Locate the cell with the specified text and output its (x, y) center coordinate. 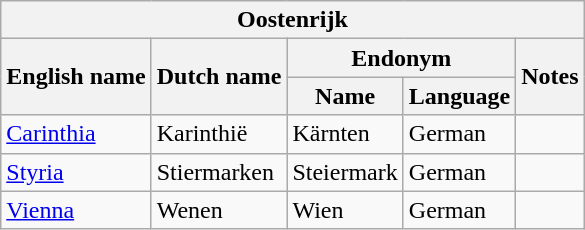
Name (345, 96)
Wien (345, 210)
Dutch name (219, 77)
Oostenrijk (292, 20)
Language (459, 96)
Stiermarken (219, 172)
Styria (76, 172)
Notes (550, 77)
Endonym (402, 58)
Vienna (76, 210)
Wenen (219, 210)
English name (76, 77)
Carinthia (76, 134)
Kärnten (345, 134)
Karinthië (219, 134)
Steiermark (345, 172)
